Return the [x, y] coordinate for the center point of the cell that contains the specified text.  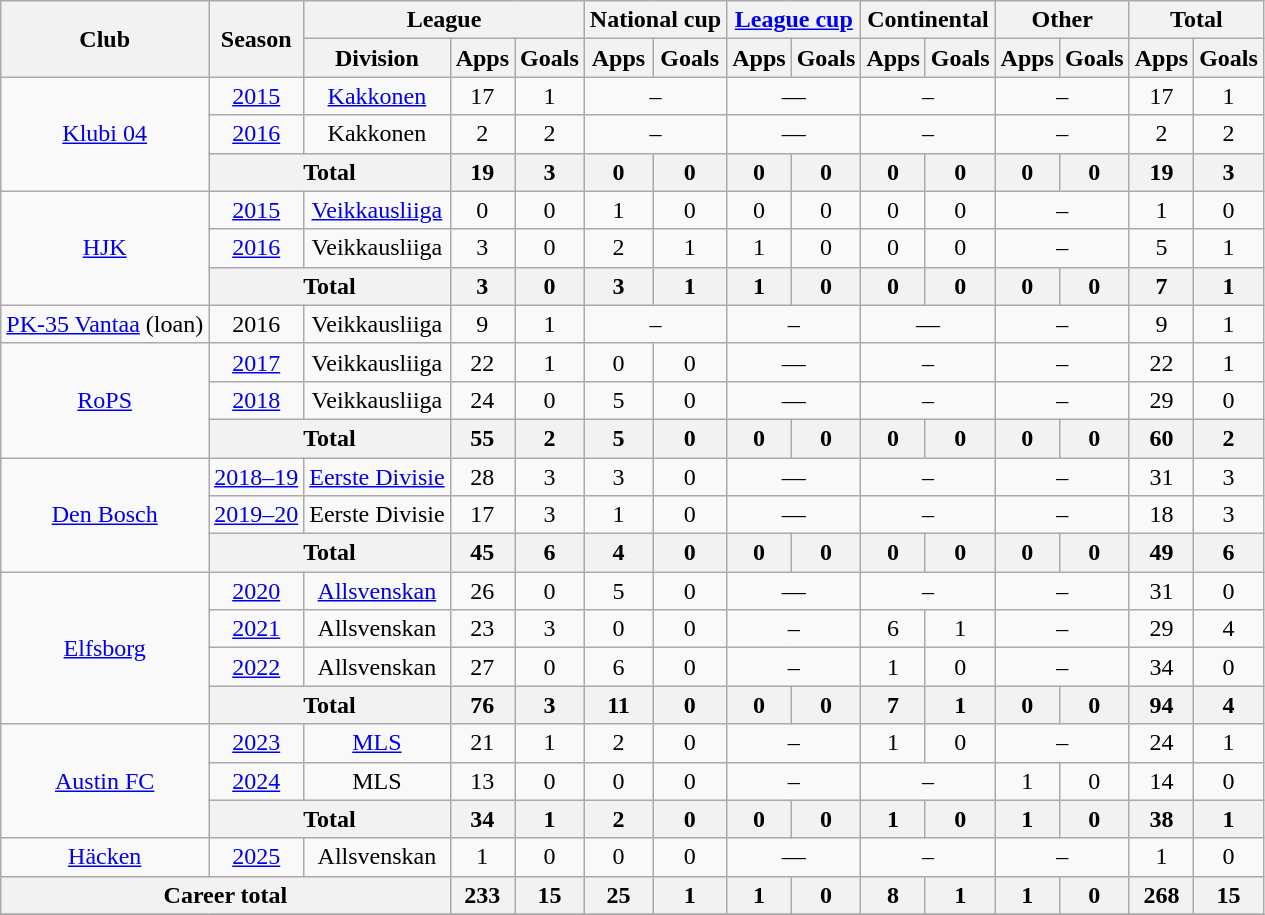
2018–19 [256, 477]
23 [482, 629]
14 [1161, 781]
2025 [256, 857]
Austin FC [105, 781]
Club [105, 39]
National cup [655, 20]
League [444, 20]
Season [256, 39]
2022 [256, 667]
13 [482, 781]
2023 [256, 743]
2021 [256, 629]
38 [1161, 819]
233 [482, 895]
2017 [256, 362]
Other [1062, 20]
Häcken [105, 857]
2024 [256, 781]
28 [482, 477]
PK-35 Vantaa (loan) [105, 324]
26 [482, 591]
2018 [256, 400]
8 [893, 895]
Elfsborg [105, 648]
RoPS [105, 400]
11 [618, 705]
49 [1161, 553]
18 [1161, 515]
268 [1161, 895]
Klubi 04 [105, 134]
45 [482, 553]
Continental [928, 20]
27 [482, 667]
2020 [256, 591]
21 [482, 743]
76 [482, 705]
60 [1161, 438]
55 [482, 438]
HJK [105, 248]
Den Bosch [105, 515]
94 [1161, 705]
2019–20 [256, 515]
League cup [794, 20]
25 [618, 895]
Division [377, 58]
Career total [226, 895]
